Capture the cell that displays the provided text and extract its [X, Y] central coordinate. 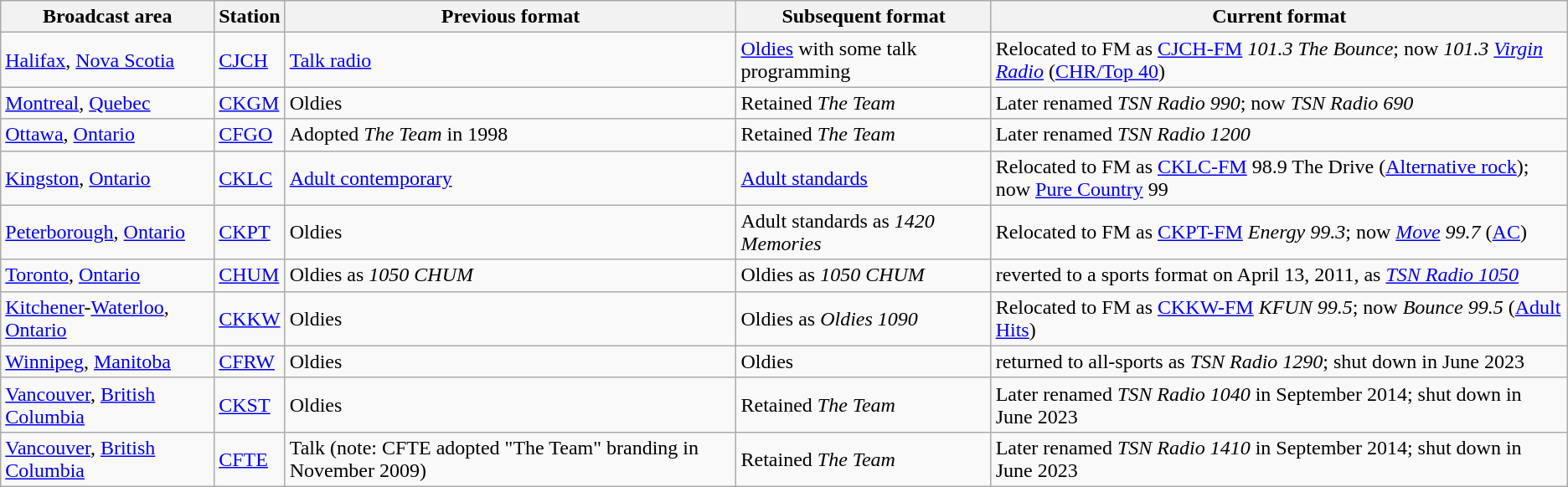
Winnipeg, Manitoba [107, 361]
Ottawa, Ontario [107, 135]
Station [250, 17]
CKPT [250, 233]
Broadcast area [107, 17]
CKGM [250, 103]
CFTE [250, 459]
Adult standards as 1420 Memories [864, 233]
CJCH [250, 60]
CFGO [250, 135]
Relocated to FM as CKPT-FM Energy 99.3; now Move 99.7 (AC) [1279, 233]
Relocated to FM as CKLC-FM 98.9 The Drive (Alternative rock); now Pure Country 99 [1279, 177]
Current format [1279, 17]
Relocated to FM as CJCH-FM 101.3 The Bounce; now 101.3 Virgin Radio (CHR/Top 40) [1279, 60]
Later renamed TSN Radio 1040 in September 2014; shut down in June 2023 [1279, 405]
Later renamed TSN Radio 990; now TSN Radio 690 [1279, 103]
Halifax, Nova Scotia [107, 60]
Toronto, Ontario [107, 275]
returned to all-sports as TSN Radio 1290; shut down in June 2023 [1279, 361]
CFRW [250, 361]
Subsequent format [864, 17]
reverted to a sports format on April 13, 2011, as TSN Radio 1050 [1279, 275]
Oldies with some talk programming [864, 60]
CHUM [250, 275]
Later renamed TSN Radio 1410 in September 2014; shut down in June 2023 [1279, 459]
Adult contemporary [511, 177]
Oldies as Oldies 1090 [864, 318]
Later renamed TSN Radio 1200 [1279, 135]
CKST [250, 405]
Adopted The Team in 1998 [511, 135]
Peterborough, Ontario [107, 233]
Kingston, Ontario [107, 177]
Previous format [511, 17]
Montreal, Quebec [107, 103]
Talk (note: CFTE adopted "The Team" branding in November 2009) [511, 459]
Adult standards [864, 177]
CKLC [250, 177]
Relocated to FM as CKKW-FM KFUN 99.5; now Bounce 99.5 (Adult Hits) [1279, 318]
CKKW [250, 318]
Kitchener-Waterloo, Ontario [107, 318]
Talk radio [511, 60]
